Return (x, y) of the center of cell containing provided text 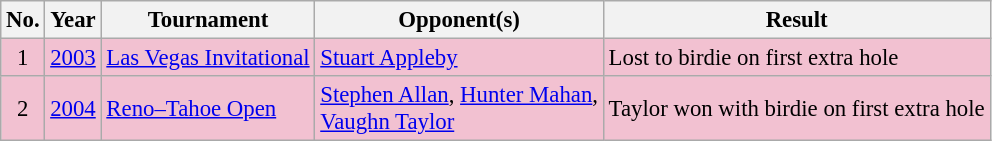
2004 (73, 108)
Las Vegas Invitational (208, 58)
Reno–Tahoe Open (208, 108)
Result (796, 20)
Lost to birdie on first extra hole (796, 58)
Opponent(s) (459, 20)
Tournament (208, 20)
2003 (73, 58)
Year (73, 20)
Taylor won with birdie on first extra hole (796, 108)
2 (23, 108)
1 (23, 58)
No. (23, 20)
Stuart Appleby (459, 58)
Stephen Allan, Hunter Mahan, Vaughn Taylor (459, 108)
